Detect which cell encompasses the target text, then output its [x, y] center coordinate. 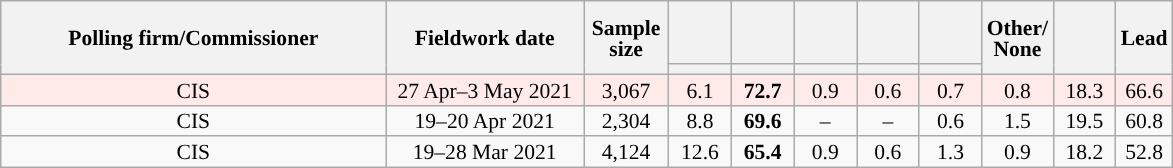
60.8 [1144, 120]
65.4 [762, 152]
69.6 [762, 120]
Fieldwork date [485, 38]
Other/None [1018, 38]
66.6 [1144, 90]
6.1 [700, 90]
19–20 Apr 2021 [485, 120]
19.5 [1084, 120]
19–28 Mar 2021 [485, 152]
1.5 [1018, 120]
Sample size [626, 38]
1.3 [950, 152]
4,124 [626, 152]
72.7 [762, 90]
0.7 [950, 90]
12.6 [700, 152]
Lead [1144, 38]
0.8 [1018, 90]
27 Apr–3 May 2021 [485, 90]
18.2 [1084, 152]
2,304 [626, 120]
18.3 [1084, 90]
8.8 [700, 120]
Polling firm/Commissioner [194, 38]
52.8 [1144, 152]
3,067 [626, 90]
